Scan for the cell matching the given text and deliver its [X, Y] coordinate at center. 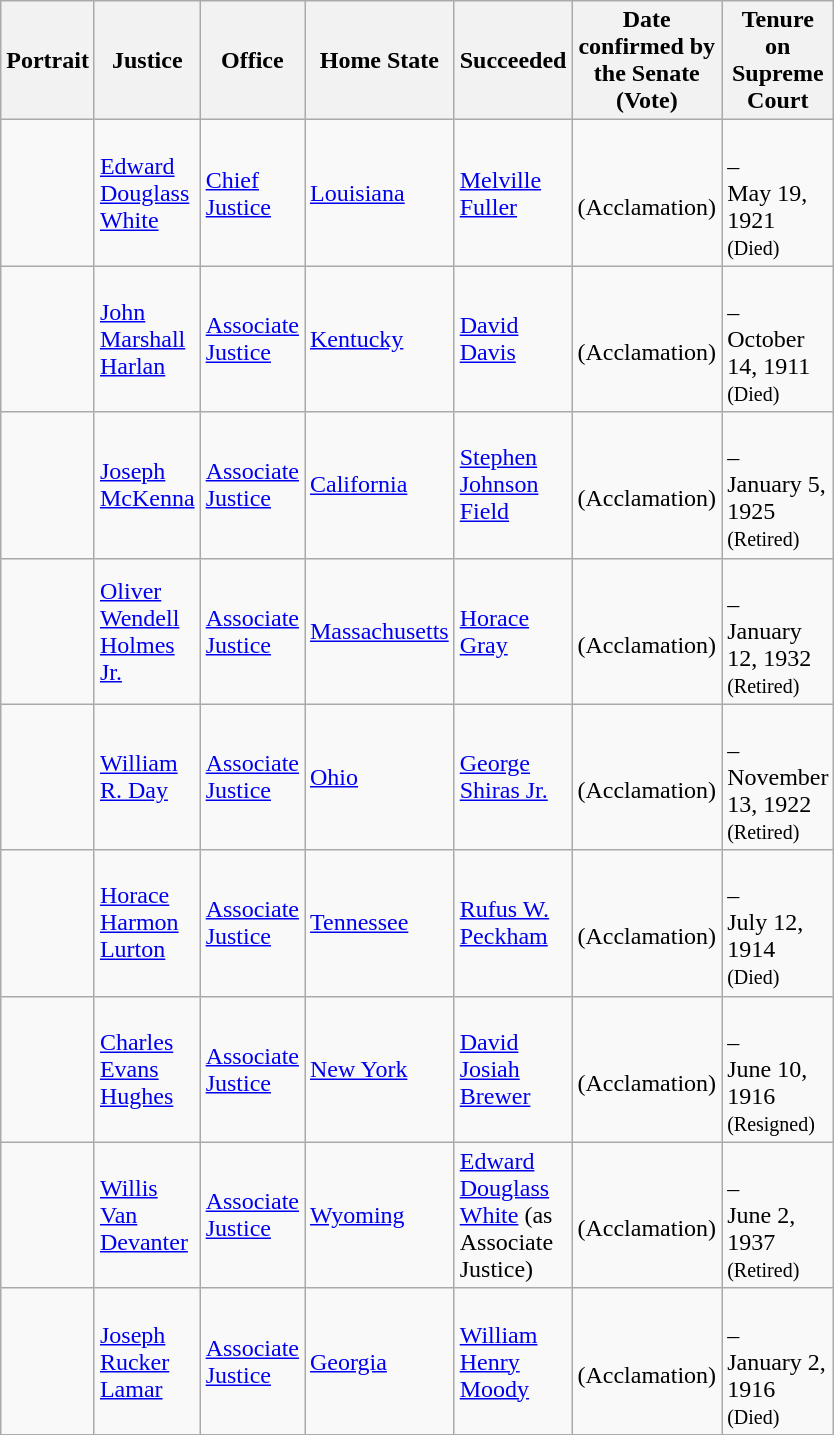
Home State [379, 60]
Edward Douglass White [147, 193]
Georgia [379, 1361]
Justice [147, 60]
Portrait [48, 60]
–January 5, 1925(Retired) [778, 485]
Massachusetts [379, 631]
Chief Justice [252, 193]
Horace Gray [513, 631]
William Henry Moody [513, 1361]
–June 10, 1916(Resigned) [778, 1069]
–June 2, 1937(Retired) [778, 1215]
–January 2, 1916(Died) [778, 1361]
Office [252, 60]
Succeeded [513, 60]
California [379, 485]
Tennessee [379, 923]
–July 12, 1914(Died) [778, 923]
Willis Van Devanter [147, 1215]
Wyoming [379, 1215]
Louisiana [379, 193]
–November 13, 1922(Retired) [778, 777]
Charles Evans Hughes [147, 1069]
–October 14, 1911(Died) [778, 339]
John Marshall Harlan [147, 339]
Joseph Rucker Lamar [147, 1361]
Edward Douglass White (as Associate Justice) [513, 1215]
David Davis [513, 339]
Joseph McKenna [147, 485]
Tenure on Supreme Court [778, 60]
Ohio [379, 777]
David Josiah Brewer [513, 1069]
Stephen Johnson Field [513, 485]
George Shiras Jr. [513, 777]
Melville Fuller [513, 193]
–May 19, 1921(Died) [778, 193]
Horace Harmon Lurton [147, 923]
Date confirmed by the Senate(Vote) [647, 60]
Rufus W. Peckham [513, 923]
William R. Day [147, 777]
Oliver Wendell Holmes Jr. [147, 631]
–January 12, 1932(Retired) [778, 631]
Kentucky [379, 339]
New York [379, 1069]
